Return the [x, y] coordinate for the center point of the cell that contains the specified text.  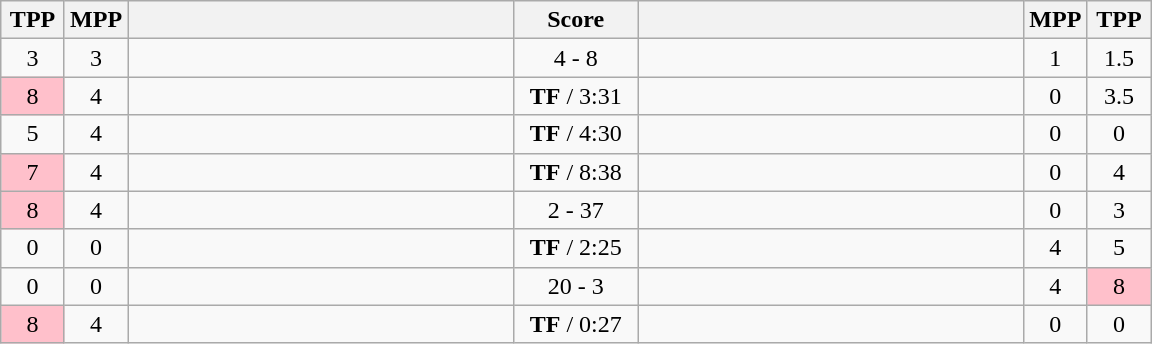
1 [1056, 58]
TF / 2:25 [576, 248]
7 [33, 172]
4 - 8 [576, 58]
TF / 4:30 [576, 134]
20 - 3 [576, 286]
TF / 0:27 [576, 324]
2 - 37 [576, 210]
TF / 8:38 [576, 172]
Score [576, 20]
3.5 [1119, 96]
TF / 3:31 [576, 96]
1.5 [1119, 58]
